Output the [x, y] coordinate of the center of the cell containing the given text.  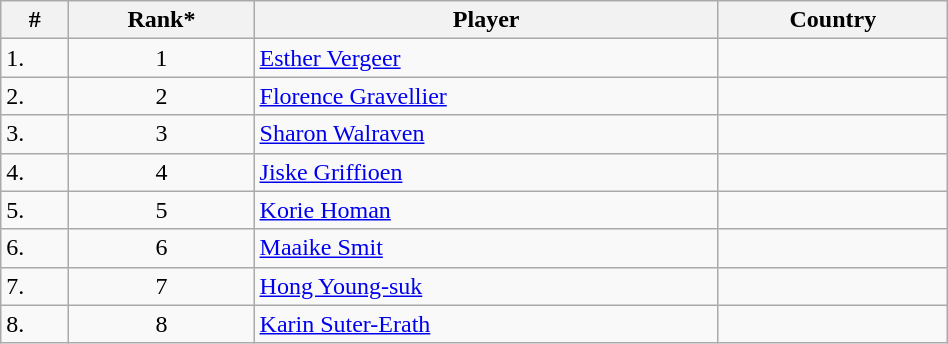
Maaike Smit [486, 248]
Esther Vergeer [486, 58]
3 [162, 134]
Florence Gravellier [486, 96]
Player [486, 20]
1. [35, 58]
Korie Homan [486, 210]
5. [35, 210]
7 [162, 286]
2 [162, 96]
6. [35, 248]
3. [35, 134]
7. [35, 286]
5 [162, 210]
6 [162, 248]
Rank* [162, 20]
4 [162, 172]
8. [35, 324]
Hong Young-suk [486, 286]
Karin Suter-Erath [486, 324]
8 [162, 324]
1 [162, 58]
Sharon Walraven [486, 134]
# [35, 20]
Jiske Griffioen [486, 172]
2. [35, 96]
Country [832, 20]
4. [35, 172]
